Find where the given text appears and provide that cell's center as (X, Y) coordinate. 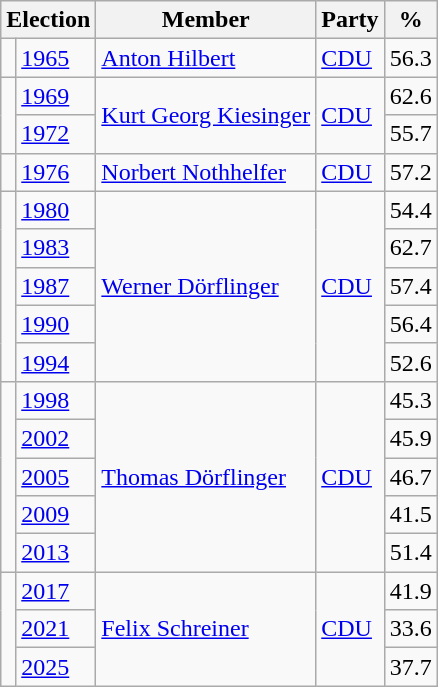
41.5 (410, 515)
1983 (56, 248)
52.6 (410, 362)
62.7 (410, 248)
1987 (56, 286)
1969 (56, 96)
2013 (56, 553)
1990 (56, 324)
54.4 (410, 210)
2009 (56, 515)
2025 (56, 667)
37.7 (410, 667)
Thomas Dörflinger (206, 476)
56.4 (410, 324)
1972 (56, 134)
2002 (56, 438)
33.6 (410, 629)
1980 (56, 210)
45.9 (410, 438)
57.2 (410, 172)
Member (206, 20)
46.7 (410, 477)
2021 (56, 629)
56.3 (410, 58)
41.9 (410, 591)
Anton Hilbert (206, 58)
Felix Schreiner (206, 629)
62.6 (410, 96)
Werner Dörflinger (206, 286)
1965 (56, 58)
51.4 (410, 553)
1976 (56, 172)
Election (48, 20)
Kurt Georg Kiesinger (206, 115)
% (410, 20)
1994 (56, 362)
2017 (56, 591)
2005 (56, 477)
57.4 (410, 286)
45.3 (410, 400)
Party (350, 20)
1998 (56, 400)
Norbert Nothhelfer (206, 172)
55.7 (410, 134)
